From the cell containing the given text, extract its center point as [x, y] coordinate. 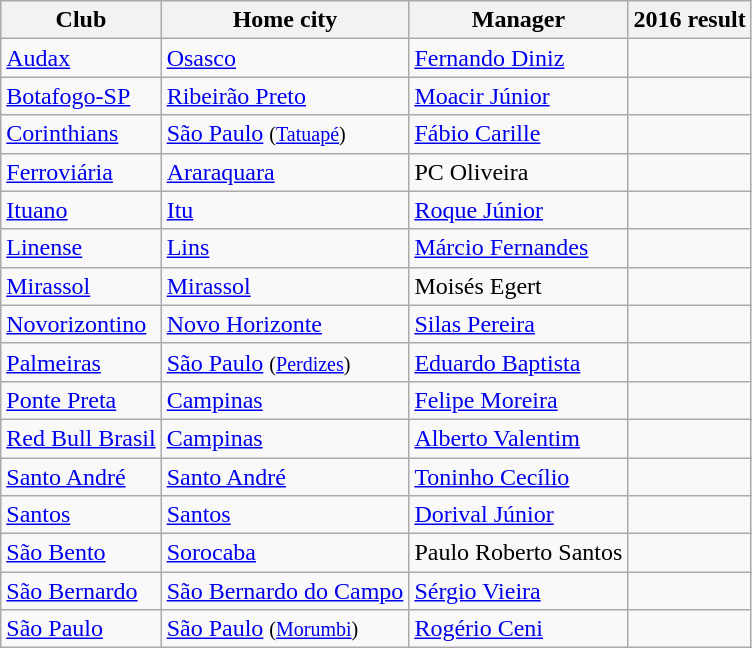
Linense [81, 248]
Fábio Carille [518, 134]
Toninho Cecílio [518, 477]
Rogério Ceni [518, 629]
Fernando Diniz [518, 58]
Novorizontino [81, 324]
Márcio Fernandes [518, 248]
Club [81, 20]
Ferroviária [81, 172]
Sérgio Vieira [518, 591]
Botafogo-SP [81, 96]
Moacir Júnior [518, 96]
Sorocaba [285, 553]
Felipe Moreira [518, 400]
PC Oliveira [518, 172]
Ribeirão Preto [285, 96]
Osasco [285, 58]
Itu [285, 210]
Ponte Preta [81, 400]
São Paulo (Perdizes) [285, 362]
São Bernardo [81, 591]
2016 result [690, 20]
São Paulo (Tatuapé) [285, 134]
Home city [285, 20]
São Paulo [81, 629]
Ituano [81, 210]
Paulo Roberto Santos [518, 553]
Silas Pereira [518, 324]
Moisés Egert [518, 286]
São Paulo (Morumbi) [285, 629]
Dorival Júnior [518, 515]
São Bernardo do Campo [285, 591]
Corinthians [81, 134]
Audax [81, 58]
Novo Horizonte [285, 324]
Roque Júnior [518, 210]
Palmeiras [81, 362]
Eduardo Baptista [518, 362]
Lins [285, 248]
São Bento [81, 553]
Red Bull Brasil [81, 438]
Araraquara [285, 172]
Manager [518, 20]
Alberto Valentim [518, 438]
